Pinpoint the cell where the given text exists, returning its [X, Y] midpoint coordinate. 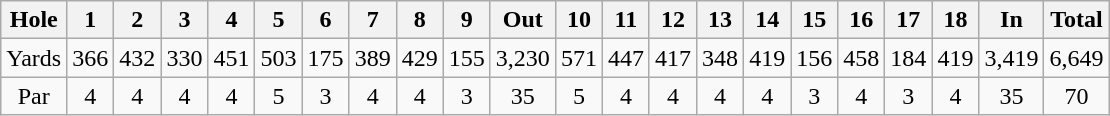
3,419 [1012, 58]
175 [326, 58]
429 [420, 58]
451 [232, 58]
17 [908, 20]
9 [466, 20]
12 [672, 20]
1 [90, 20]
7 [372, 20]
14 [768, 20]
156 [814, 58]
11 [626, 20]
13 [720, 20]
417 [672, 58]
In [1012, 20]
2 [138, 20]
389 [372, 58]
458 [862, 58]
10 [578, 20]
503 [278, 58]
18 [956, 20]
432 [138, 58]
3,230 [522, 58]
447 [626, 58]
Total [1076, 20]
571 [578, 58]
366 [90, 58]
Out [522, 20]
330 [184, 58]
16 [862, 20]
15 [814, 20]
6 [326, 20]
Yards [34, 58]
6,649 [1076, 58]
155 [466, 58]
Hole [34, 20]
Par [34, 96]
348 [720, 58]
70 [1076, 96]
8 [420, 20]
184 [908, 58]
